For the text-containing cell, return its midpoint in [x, y] coordinate format. 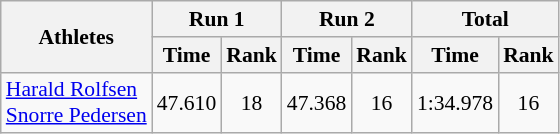
47.368 [316, 102]
Total [486, 19]
47.610 [186, 102]
Athletes [76, 36]
18 [252, 102]
Run 2 [347, 19]
1:34.978 [455, 102]
Harald RolfsenSnorre Pedersen [76, 102]
Run 1 [217, 19]
